Extract the (x, y) coordinate from the center of the cell holding the provided text.  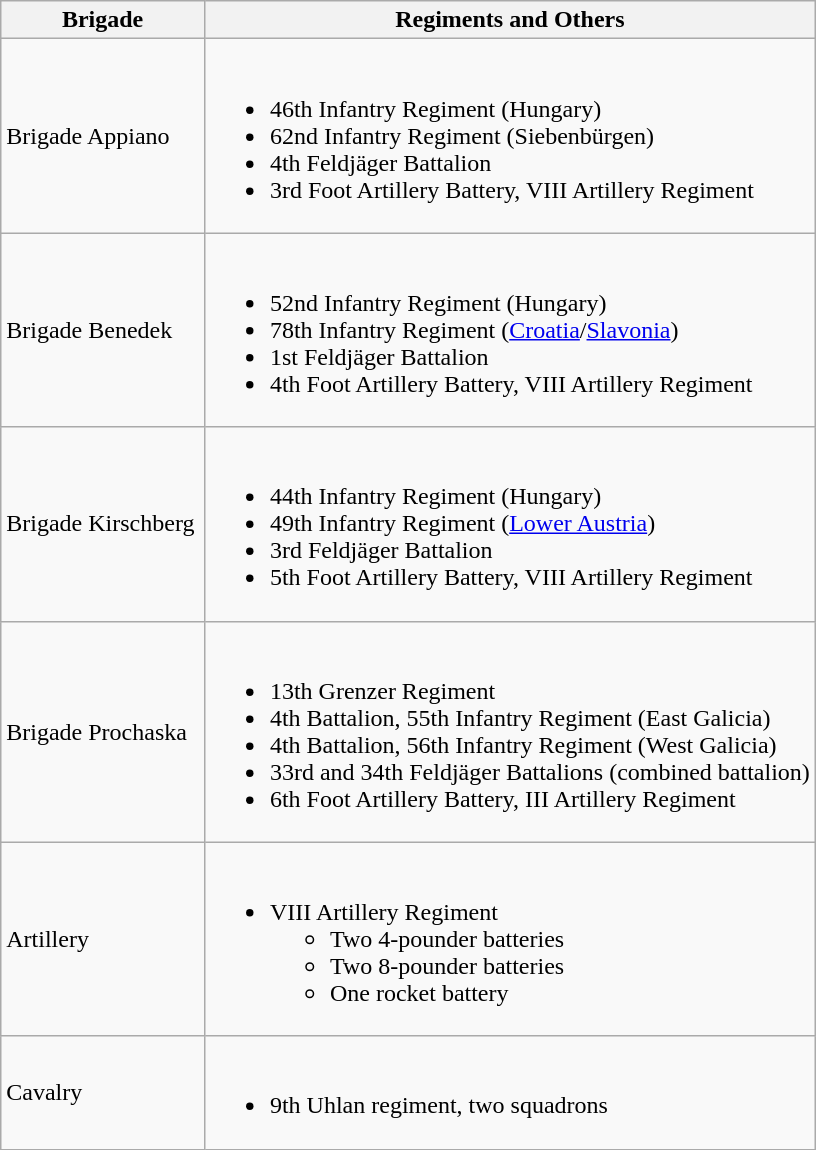
Regiments and Others (510, 20)
46th Infantry Regiment (Hungary)62nd Infantry Regiment (Siebenbürgen)4th Feldjäger Battalion3rd Foot Artillery Battery, VIII Artillery Regiment (510, 136)
Brigade Kirschberg (103, 524)
Brigade Benedek (103, 330)
VIII Artillery RegimentTwo 4-pounder batteriesTwo 8-pounder batteriesOne rocket battery (510, 939)
Cavalry (103, 1092)
Brigade Appiano (103, 136)
Brigade Prochaska (103, 732)
9th Uhlan regiment, two squadrons (510, 1092)
52nd Infantry Regiment (Hungary)78th Infantry Regiment (Croatia/Slavonia)1st Feldjäger Battalion4th Foot Artillery Battery, VIII Artillery Regiment (510, 330)
Brigade (103, 20)
44th Infantry Regiment (Hungary)49th Infantry Regiment (Lower Austria)3rd Feldjäger Battalion5th Foot Artillery Battery, VIII Artillery Regiment (510, 524)
Artillery (103, 939)
